From the cell containing the given text, extract its center point as [x, y] coordinate. 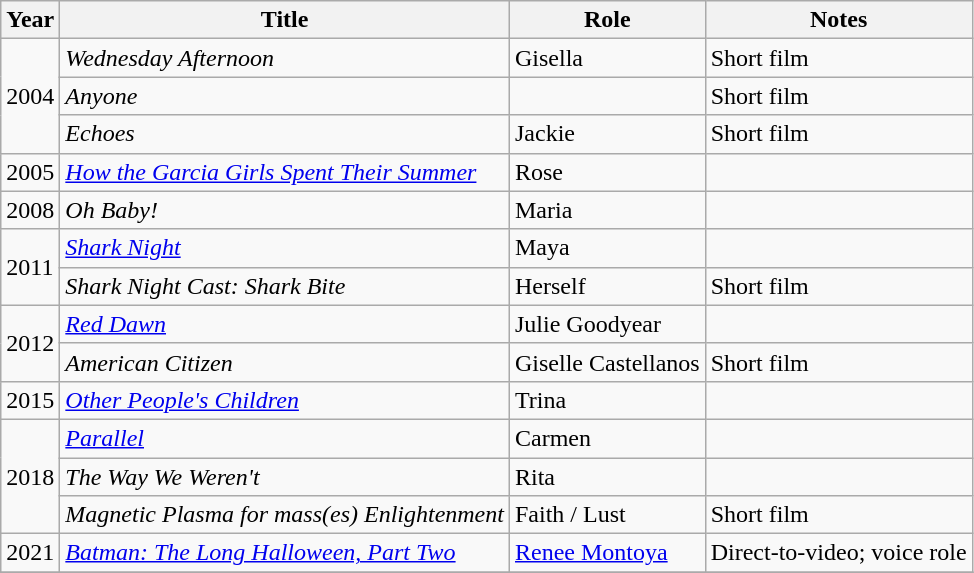
Other People's Children [285, 400]
Role [607, 20]
Carmen [607, 438]
Trina [607, 400]
Rita [607, 477]
Oh Baby! [285, 210]
Rose [607, 172]
American Citizen [285, 362]
2018 [30, 476]
Notes [838, 20]
Magnetic Plasma for mass(es) Enlightenment [285, 515]
Gisella [607, 58]
The Way We Weren't [285, 477]
Faith / Lust [607, 515]
Title [285, 20]
2005 [30, 172]
Renee Montoya [607, 553]
Anyone [285, 96]
2015 [30, 400]
Shark Night Cast: Shark Bite [285, 286]
Year [30, 20]
Red Dawn [285, 324]
2004 [30, 96]
Batman: The Long Halloween, Part Two [285, 553]
How the Garcia Girls Spent Their Summer [285, 172]
Echoes [285, 134]
Shark Night [285, 248]
Julie Goodyear [607, 324]
2011 [30, 267]
Herself [607, 286]
Maria [607, 210]
Maya [607, 248]
2012 [30, 343]
Giselle Castellanos [607, 362]
Parallel [285, 438]
Direct-to-video; voice role [838, 553]
Wednesday Afternoon [285, 58]
Jackie [607, 134]
2021 [30, 553]
2008 [30, 210]
